Search for the cell housing the specified text and yield its (X, Y) center coordinate. 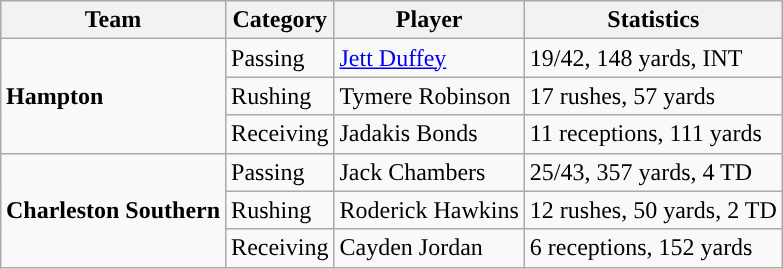
17 rushes, 57 yards (653, 96)
Statistics (653, 20)
Tymere Robinson (429, 96)
Team (112, 20)
Charleston Southern (112, 210)
6 receptions, 152 yards (653, 248)
Jett Duffey (429, 58)
Hampton (112, 96)
12 rushes, 50 yards, 2 TD (653, 210)
Jadakis Bonds (429, 134)
11 receptions, 111 yards (653, 134)
25/43, 357 yards, 4 TD (653, 172)
Category (280, 20)
19/42, 148 yards, INT (653, 58)
Jack Chambers (429, 172)
Player (429, 20)
Roderick Hawkins (429, 210)
Cayden Jordan (429, 248)
